Output the (x, y) coordinate of the center of the cell containing the given text.  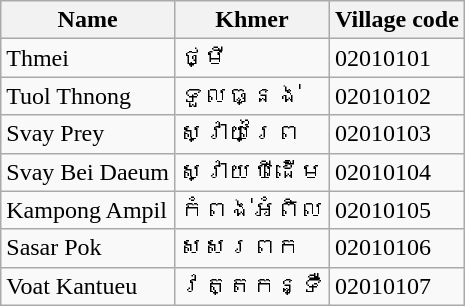
ស្វាយបីដើម (252, 172)
Tuol Thnong (88, 96)
02010105 (398, 210)
Sasar Pok (88, 248)
ថ្មី (252, 58)
Khmer (252, 20)
Voat Kantueu (88, 286)
Village code (398, 20)
Kampong Ampil (88, 210)
សសរពក (252, 248)
កំពង់អំពិល (252, 210)
Thmei (88, 58)
Svay Prey (88, 134)
Svay Bei Daeum (88, 172)
02010103 (398, 134)
វត្តកន្ទឺ (252, 286)
02010102 (398, 96)
ស្វាយព្រៃ (252, 134)
02010106 (398, 248)
Name (88, 20)
02010101 (398, 58)
02010104 (398, 172)
02010107 (398, 286)
ទួលធ្នង់ (252, 96)
